For the text-containing cell, return its midpoint in [x, y] coordinate format. 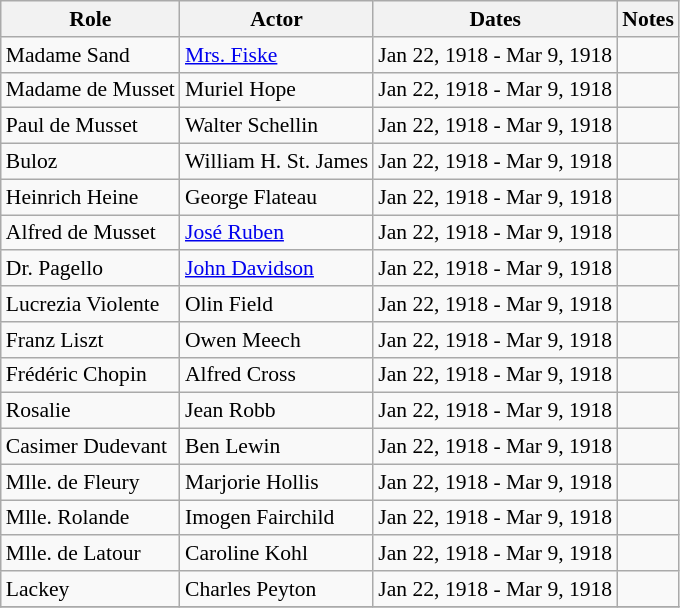
Actor [276, 19]
Frédéric Chopin [90, 375]
Ben Lewin [276, 447]
Madame Sand [90, 55]
Paul de Musset [90, 126]
Role [90, 19]
Imogen Fairchild [276, 518]
Jean Robb [276, 411]
Caroline Kohl [276, 554]
Franz Liszt [90, 340]
Mrs. Fiske [276, 55]
Charles Peyton [276, 589]
Alfred Cross [276, 375]
Dr. Pagello [90, 269]
Buloz [90, 162]
William H. St. James [276, 162]
Mlle. de Fleury [90, 482]
Lackey [90, 589]
Walter Schellin [276, 126]
Owen Meech [276, 340]
Marjorie Hollis [276, 482]
Rosalie [90, 411]
Alfred de Musset [90, 233]
Notes [648, 19]
José Ruben [276, 233]
Dates [495, 19]
Mlle. de Latour [90, 554]
George Flateau [276, 197]
Olin Field [276, 304]
Mlle. Rolande [90, 518]
Muriel Hope [276, 90]
Madame de Musset [90, 90]
John Davidson [276, 269]
Heinrich Heine [90, 197]
Lucrezia Violente [90, 304]
Casimer Dudevant [90, 447]
